Locate the cell with the specified text and output its [X, Y] center coordinate. 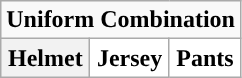
Uniform Combination [121, 20]
Helmet [46, 58]
Pants [204, 58]
Jersey [130, 58]
